Return [X, Y] of the center of cell containing provided text 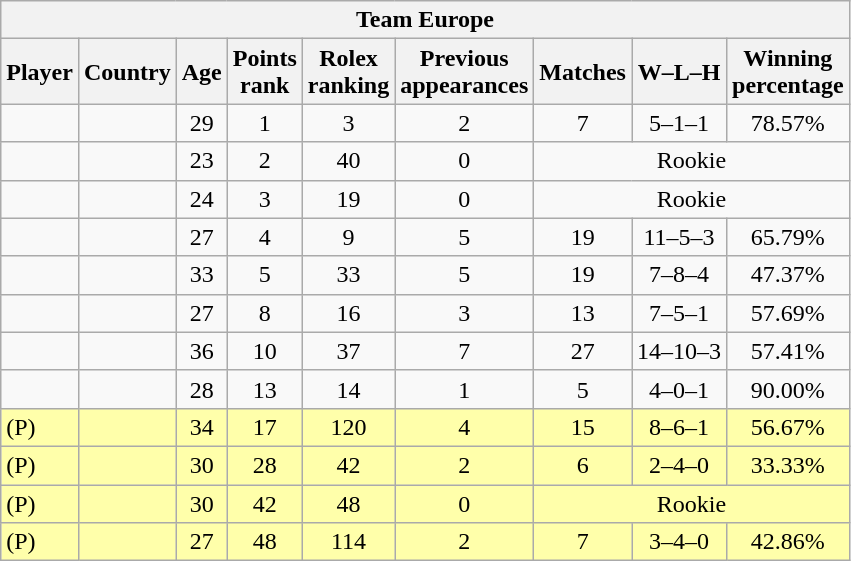
65.79% [788, 237]
15 [583, 427]
40 [348, 161]
33.33% [788, 465]
6 [583, 465]
4–0–1 [680, 389]
Rolexranking [348, 72]
34 [202, 427]
3–4–0 [680, 542]
2–4–0 [680, 465]
Country [127, 72]
W–L–H [680, 72]
57.41% [788, 351]
78.57% [788, 123]
17 [264, 427]
Winningpercentage [788, 72]
56.67% [788, 427]
37 [348, 351]
8–6–1 [680, 427]
120 [348, 427]
47.37% [788, 275]
29 [202, 123]
42.86% [788, 542]
23 [202, 161]
Previousappearances [464, 72]
7–8–4 [680, 275]
90.00% [788, 389]
36 [202, 351]
114 [348, 542]
57.69% [788, 313]
24 [202, 199]
5–1–1 [680, 123]
Player [40, 72]
Team Europe [425, 20]
11–5–3 [680, 237]
16 [348, 313]
Matches [583, 72]
8 [264, 313]
9 [348, 237]
7–5–1 [680, 313]
14–10–3 [680, 351]
Pointsrank [264, 72]
14 [348, 389]
10 [264, 351]
Age [202, 72]
